Return the [X, Y] coordinate for the center point of the cell that contains the specified text.  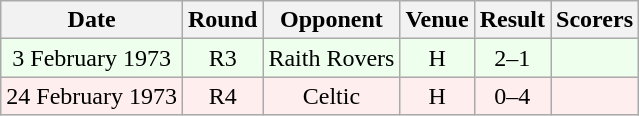
R4 [222, 96]
Celtic [332, 96]
Raith Rovers [332, 58]
Result [512, 20]
24 February 1973 [92, 96]
Date [92, 20]
Opponent [332, 20]
3 February 1973 [92, 58]
Round [222, 20]
Venue [437, 20]
Scorers [595, 20]
2–1 [512, 58]
R3 [222, 58]
0–4 [512, 96]
